Return (x, y) of the center of cell containing provided text 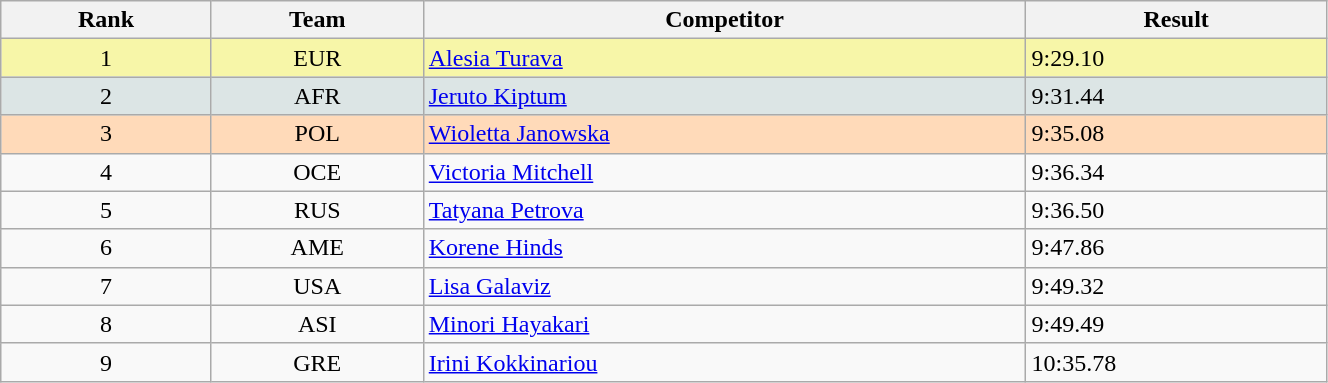
8 (106, 324)
6 (106, 248)
9:35.08 (1176, 134)
ASI (317, 324)
Victoria Mitchell (724, 172)
9:49.49 (1176, 324)
2 (106, 96)
4 (106, 172)
3 (106, 134)
USA (317, 286)
Rank (106, 20)
POL (317, 134)
Irini Kokkinariou (724, 362)
AME (317, 248)
Alesia Turava (724, 58)
7 (106, 286)
EUR (317, 58)
9:31.44 (1176, 96)
Jeruto Kiptum (724, 96)
OCE (317, 172)
Team (317, 20)
9:29.10 (1176, 58)
9:47.86 (1176, 248)
9:49.32 (1176, 286)
Korene Hinds (724, 248)
Tatyana Petrova (724, 210)
Competitor (724, 20)
10:35.78 (1176, 362)
Lisa Galaviz (724, 286)
9 (106, 362)
9:36.34 (1176, 172)
GRE (317, 362)
Result (1176, 20)
RUS (317, 210)
Wioletta Janowska (724, 134)
1 (106, 58)
Minori Hayakari (724, 324)
AFR (317, 96)
9:36.50 (1176, 210)
5 (106, 210)
